Capture the cell that displays the provided text and extract its (x, y) central coordinate. 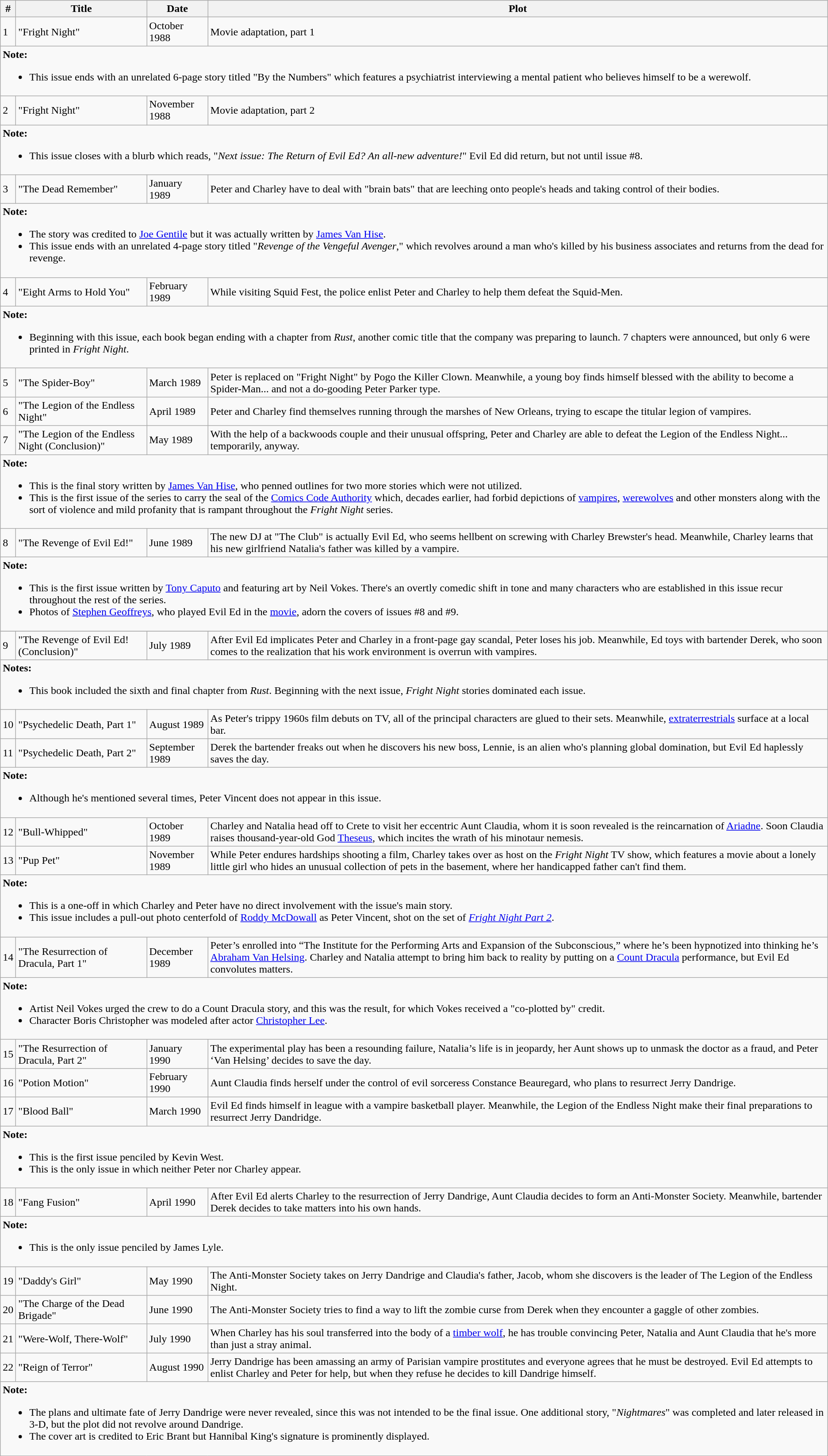
"The Revenge of Evil Ed!" (81, 543)
April 1989 (177, 411)
Note:This is the only issue penciled by James Lyle. (414, 1242)
While visiting Squid Fest, the police enlist Peter and Charley to help them defeat the Squid-Men. (517, 292)
4 (8, 292)
"Fang Fusion" (81, 1202)
May 1990 (177, 1281)
7 (8, 440)
13 (8, 861)
January 1989 (177, 189)
Movie adaptation, part 1 (517, 32)
November 1988 (177, 111)
5 (8, 382)
April 1990 (177, 1202)
August 1989 (177, 724)
August 1990 (177, 1368)
16 (8, 1083)
14 (8, 957)
March 1990 (177, 1111)
18 (8, 1202)
"Psychedelic Death, Part 2" (81, 753)
10 (8, 724)
1 (8, 32)
June 1990 (177, 1310)
September 1989 (177, 753)
Movie adaptation, part 2 (517, 111)
October 1989 (177, 831)
19 (8, 1281)
December 1989 (177, 957)
"Pup Pet" (81, 861)
# (8, 9)
Notes:This book included the sixth and final chapter from Rust. Beginning with the next issue, Fright Night stories dominated each issue. (414, 685)
Note:This is the first issue penciled by Kevin West.This is the only issue in which neither Peter nor Charley appear. (414, 1157)
"Bull-Whipped" (81, 831)
12 (8, 831)
January 1990 (177, 1054)
"Daddy's Girl" (81, 1281)
February 1990 (177, 1083)
"Reign of Terror" (81, 1368)
Plot (517, 9)
9 (8, 646)
Peter and Charley find themselves running through the marshes of New Orleans, trying to escape the titular legion of vampires. (517, 411)
November 1989 (177, 861)
"Blood Ball" (81, 1111)
"The Legion of the Endless Night (Conclusion)" (81, 440)
2 (8, 111)
Note:Although he's mentioned several times, Peter Vincent does not appear in this issue. (414, 793)
March 1989 (177, 382)
"The Resurrection of Dracula, Part 2" (81, 1054)
"The Dead Remember" (81, 189)
Aunt Claudia finds herself under the control of evil sorceress Constance Beauregard, who plans to resurrect Jerry Dandrige. (517, 1083)
11 (8, 753)
October 1988 (177, 32)
July 1990 (177, 1338)
"Were-Wolf, There-Wolf" (81, 1338)
8 (8, 543)
The Anti-Monster Society takes on Jerry Dandrige and Claudia's father, Jacob, whom she discovers is the leader of The Legion of the Endless Night. (517, 1281)
"The Resurrection of Dracula, Part 1" (81, 957)
The Anti-Monster Society tries to find a way to lift the zombie curse from Derek when they encounter a gaggle of other zombies. (517, 1310)
"Potion Motion" (81, 1083)
"The Spider-Boy" (81, 382)
Date (177, 9)
3 (8, 189)
February 1989 (177, 292)
20 (8, 1310)
May 1989 (177, 440)
21 (8, 1338)
Peter and Charley have to deal with "brain bats" that are leeching onto people's heads and taking control of their bodies. (517, 189)
Title (81, 9)
July 1989 (177, 646)
"The Legion of the Endless Night" (81, 411)
"The Revenge of Evil Ed! (Conclusion)" (81, 646)
22 (8, 1368)
17 (8, 1111)
"Psychedelic Death, Part 1" (81, 724)
June 1989 (177, 543)
"Eight Arms to Hold You" (81, 292)
"The Charge of the Dead Brigade" (81, 1310)
15 (8, 1054)
6 (8, 411)
